Detect which cell encompasses the target text, then output its [X, Y] center coordinate. 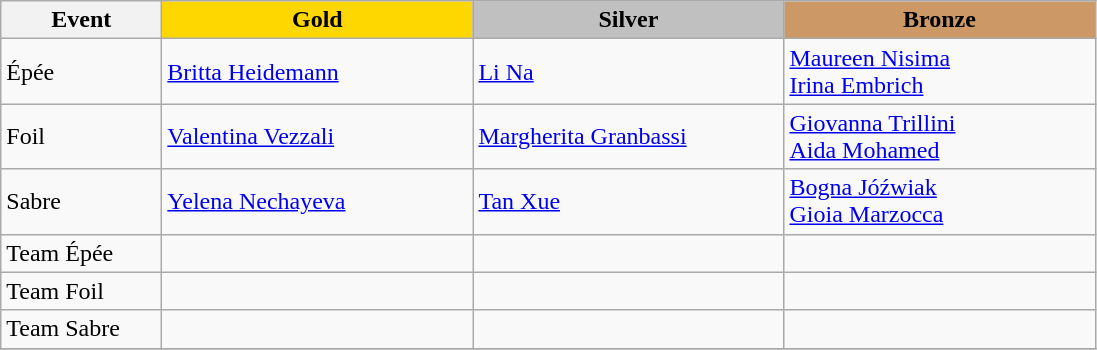
Foil [82, 136]
Yelena Nechayeva [318, 202]
Britta Heidemann [318, 72]
Bronze [940, 20]
Épée [82, 72]
Maureen Nisima Irina Embrich [940, 72]
Silver [628, 20]
Tan Xue [628, 202]
Sabre [82, 202]
Gold [318, 20]
Team Sabre [82, 329]
Bogna Jóźwiak Gioia Marzocca [940, 202]
Event [82, 20]
Li Na [628, 72]
Team Épée [82, 253]
Giovanna Trillini Aida Mohamed [940, 136]
Team Foil [82, 291]
Valentina Vezzali [318, 136]
Margherita Granbassi [628, 136]
